Detect which cell encompasses the target text, then output its (x, y) center coordinate. 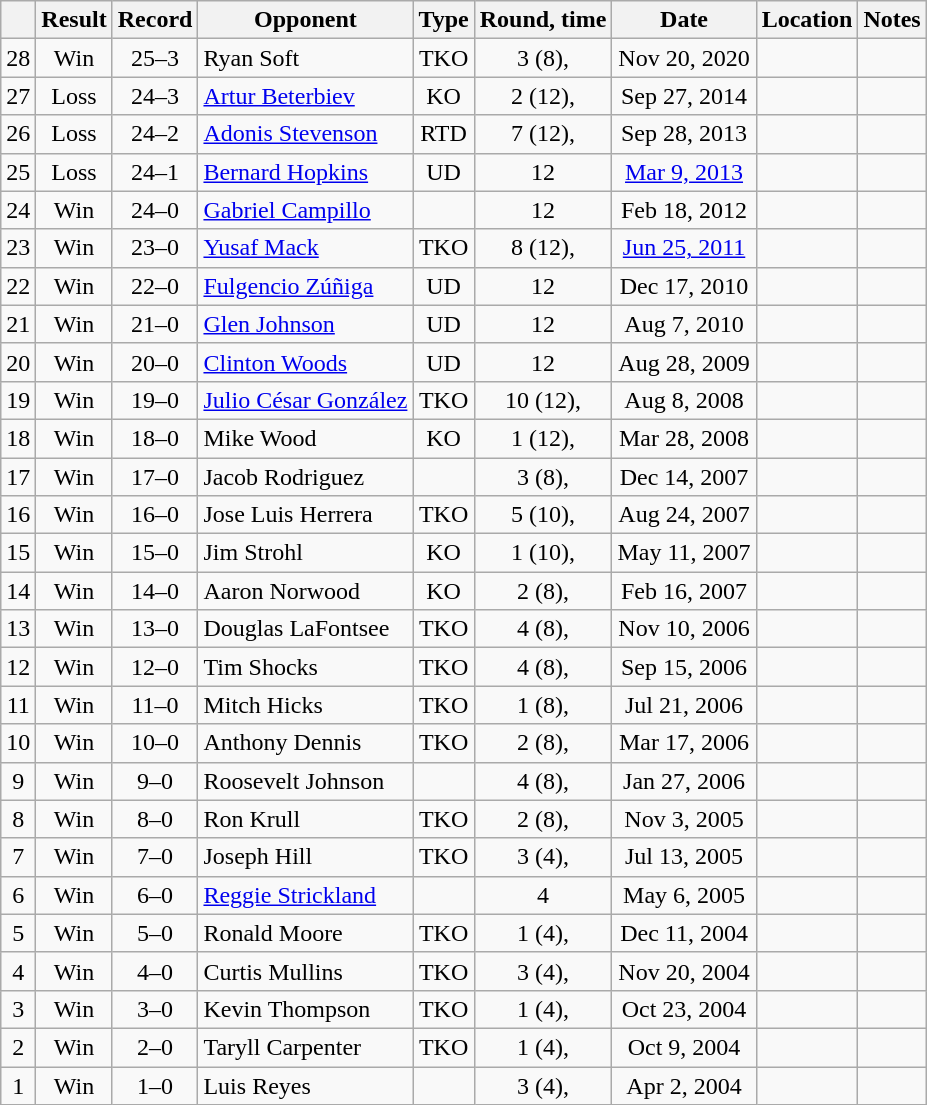
1 (8), (543, 705)
Luis Reyes (306, 1085)
10 (18, 743)
14 (18, 591)
Jan 27, 2006 (684, 781)
Gabriel Campillo (306, 210)
28 (18, 58)
24 (18, 210)
Yusaf Mack (306, 248)
Aug 24, 2007 (684, 515)
Nov 10, 2006 (684, 629)
Nov 3, 2005 (684, 819)
Artur Beterbiev (306, 96)
24–2 (155, 134)
Jul 21, 2006 (684, 705)
7 (12), (543, 134)
27 (18, 96)
Mike Wood (306, 438)
Sep 27, 2014 (684, 96)
Aug 28, 2009 (684, 362)
24–3 (155, 96)
Sep 28, 2013 (684, 134)
15–0 (155, 553)
Dec 11, 2004 (684, 933)
6 (18, 895)
8 (18, 819)
Ryan Soft (306, 58)
11 (18, 705)
13–0 (155, 629)
Feb 18, 2012 (684, 210)
19–0 (155, 400)
Anthony Dennis (306, 743)
Notes (892, 20)
19 (18, 400)
Adonis Stevenson (306, 134)
Julio César González (306, 400)
Taryll Carpenter (306, 1047)
14–0 (155, 591)
13 (18, 629)
11–0 (155, 705)
Location (807, 20)
Opponent (306, 20)
3–0 (155, 1009)
1–0 (155, 1085)
Tim Shocks (306, 667)
7 (18, 857)
22 (18, 286)
16 (18, 515)
Bernard Hopkins (306, 172)
Ron Krull (306, 819)
26 (18, 134)
25–3 (155, 58)
1 (18, 1085)
Clinton Woods (306, 362)
5 (18, 933)
2–0 (155, 1047)
Ronald Moore (306, 933)
4–0 (155, 971)
Douglas LaFontsee (306, 629)
Mar 28, 2008 (684, 438)
23 (18, 248)
Joseph Hill (306, 857)
2 (12), (543, 96)
Oct 9, 2004 (684, 1047)
5 (10), (543, 515)
Kevin Thompson (306, 1009)
22–0 (155, 286)
Jose Luis Herrera (306, 515)
Type (444, 20)
8 (12), (543, 248)
5–0 (155, 933)
Jim Strohl (306, 553)
Feb 16, 2007 (684, 591)
18 (18, 438)
Mitch Hicks (306, 705)
Jun 25, 2011 (684, 248)
20 (18, 362)
10–0 (155, 743)
17 (18, 477)
Nov 20, 2020 (684, 58)
May 11, 2007 (684, 553)
Nov 20, 2004 (684, 971)
Jul 13, 2005 (684, 857)
18–0 (155, 438)
Result (74, 20)
16–0 (155, 515)
Round, time (543, 20)
Apr 2, 2004 (684, 1085)
1 (12), (543, 438)
24–1 (155, 172)
2 (18, 1047)
Oct 23, 2004 (684, 1009)
Sep 15, 2006 (684, 667)
6–0 (155, 895)
17–0 (155, 477)
Aaron Norwood (306, 591)
Mar 17, 2006 (684, 743)
15 (18, 553)
Date (684, 20)
10 (12), (543, 400)
3 (18, 1009)
Aug 7, 2010 (684, 324)
21–0 (155, 324)
9 (18, 781)
RTD (444, 134)
8–0 (155, 819)
Roosevelt Johnson (306, 781)
Curtis Mullins (306, 971)
24–0 (155, 210)
Record (155, 20)
7–0 (155, 857)
1 (10), (543, 553)
21 (18, 324)
Reggie Strickland (306, 895)
Mar 9, 2013 (684, 172)
Fulgencio Zúñiga (306, 286)
20–0 (155, 362)
Aug 8, 2008 (684, 400)
12–0 (155, 667)
Jacob Rodriguez (306, 477)
9–0 (155, 781)
Glen Johnson (306, 324)
23–0 (155, 248)
May 6, 2005 (684, 895)
25 (18, 172)
Dec 17, 2010 (684, 286)
Dec 14, 2007 (684, 477)
